Detect which cell encompasses the target text, then output its [X, Y] center coordinate. 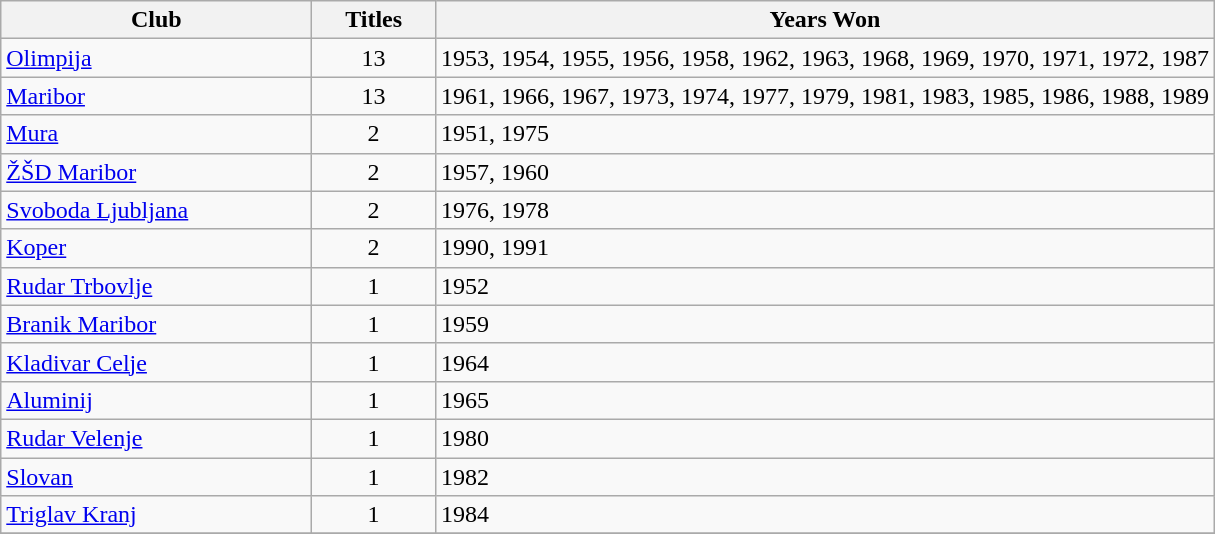
1990, 1991 [824, 248]
1957, 1960 [824, 172]
1980 [824, 438]
Rudar Velenje [156, 438]
Aluminij [156, 400]
Slovan [156, 477]
1976, 1978 [824, 210]
Olimpija [156, 58]
Club [156, 20]
Triglav Kranj [156, 515]
Years Won [824, 20]
1952 [824, 286]
Branik Maribor [156, 324]
Titles [374, 20]
Mura [156, 134]
1964 [824, 362]
1951, 1975 [824, 134]
1982 [824, 477]
1984 [824, 515]
Svoboda Ljubljana [156, 210]
1953, 1954, 1955, 1956, 1958, 1962, 1963, 1968, 1969, 1970, 1971, 1972, 1987 [824, 58]
Rudar Trbovlje [156, 286]
Maribor [156, 96]
Kladivar Celje [156, 362]
ŽŠD Maribor [156, 172]
1965 [824, 400]
1959 [824, 324]
1961, 1966, 1967, 1973, 1974, 1977, 1979, 1981, 1983, 1985, 1986, 1988, 1989 [824, 96]
Koper [156, 248]
